Identify which cell holds the provided text, then report its [X, Y] central coordinate. 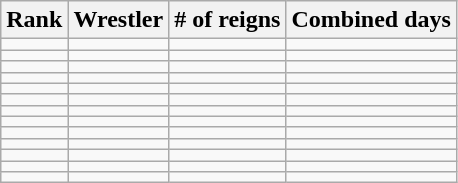
Combined days [371, 20]
# of reigns [228, 20]
Wrestler [118, 20]
Rank [34, 20]
